Search for the cell housing the specified text and yield its (X, Y) center coordinate. 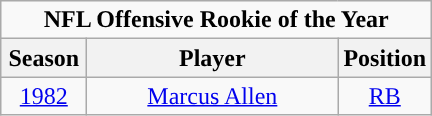
Player (212, 58)
Marcus Allen (212, 96)
NFL Offensive Rookie of the Year (216, 20)
RB (385, 96)
Season (44, 58)
1982 (44, 96)
Position (385, 58)
